Capture the cell that displays the provided text and extract its [x, y] central coordinate. 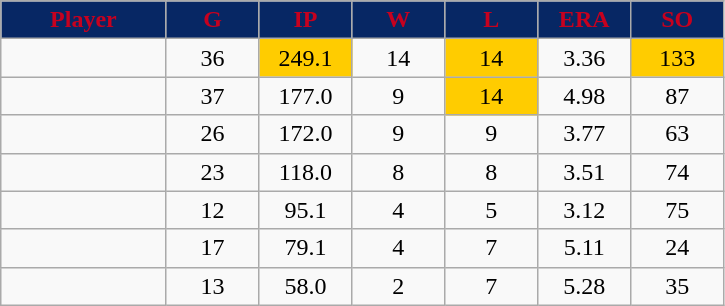
87 [678, 96]
79.1 [306, 248]
17 [212, 248]
SO [678, 20]
133 [678, 58]
4.98 [584, 96]
172.0 [306, 134]
24 [678, 248]
5 [492, 210]
75 [678, 210]
W [398, 20]
177.0 [306, 96]
37 [212, 96]
3.51 [584, 172]
3.12 [584, 210]
26 [212, 134]
118.0 [306, 172]
G [212, 20]
12 [212, 210]
63 [678, 134]
74 [678, 172]
L [492, 20]
5.11 [584, 248]
3.77 [584, 134]
36 [212, 58]
IP [306, 20]
58.0 [306, 286]
23 [212, 172]
249.1 [306, 58]
35 [678, 286]
2 [398, 286]
95.1 [306, 210]
ERA [584, 20]
Player [84, 20]
3.36 [584, 58]
13 [212, 286]
5.28 [584, 286]
